Search for the cell housing the specified text and yield its (x, y) center coordinate. 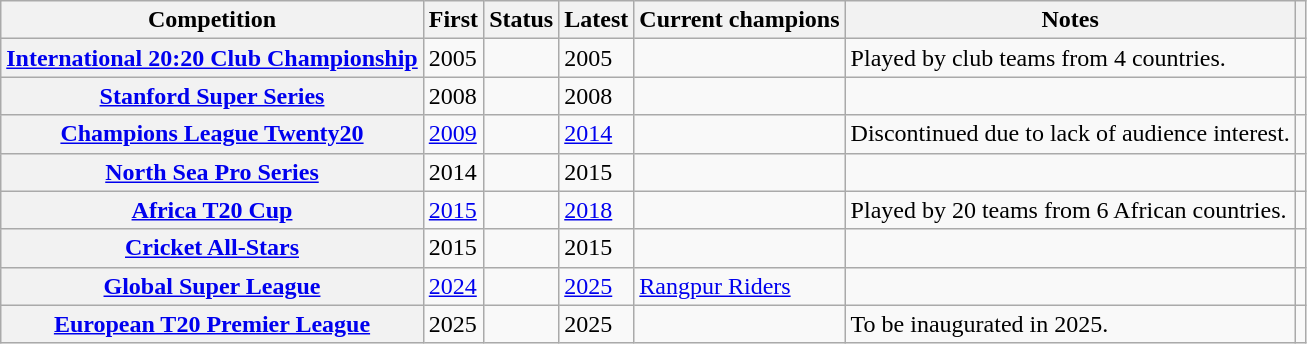
To be inaugurated in 2025. (1070, 324)
Status (522, 20)
Current champions (740, 20)
Champions League Twenty20 (212, 134)
2009 (453, 134)
Played by club teams from 4 countries. (1070, 58)
2018 (596, 210)
2024 (453, 286)
Global Super League (212, 286)
Discontinued due to lack of audience interest. (1070, 134)
First (453, 20)
Cricket All-Stars (212, 248)
Africa T20 Cup (212, 210)
Rangpur Riders (740, 286)
Competition (212, 20)
International 20:20 Club Championship (212, 58)
Stanford Super Series (212, 96)
European T20 Premier League (212, 324)
Notes (1070, 20)
Latest (596, 20)
Played by 20 teams from 6 African countries. (1070, 210)
North Sea Pro Series (212, 172)
